For the text-containing cell, return its midpoint in (X, Y) coordinate format. 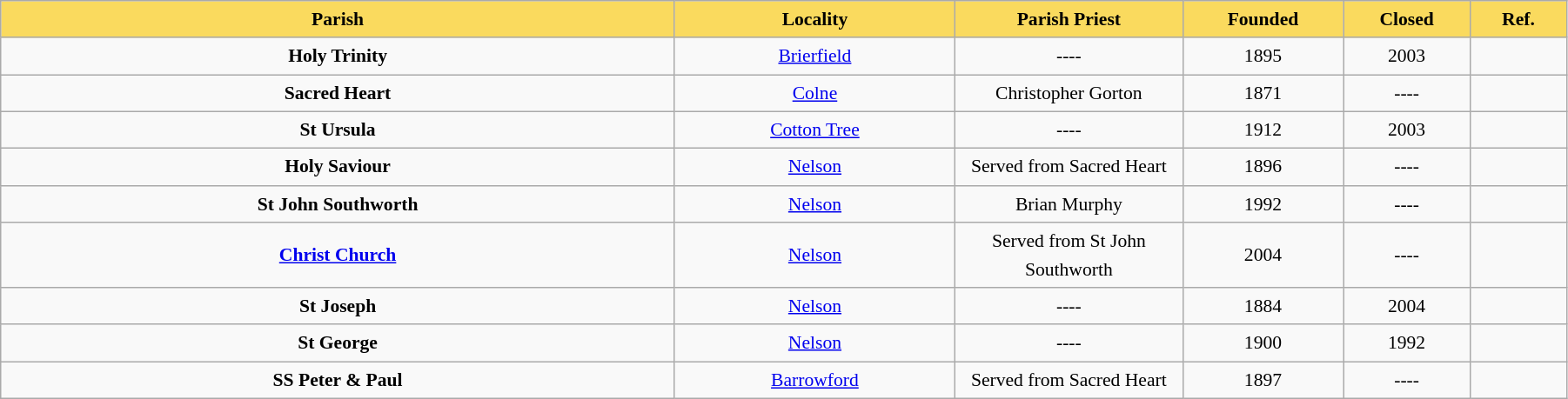
1900 (1263, 344)
1895 (1263, 57)
1897 (1263, 381)
Brian Murphy (1069, 205)
Ref. (1518, 19)
Closed (1407, 19)
Barrowford (814, 381)
1896 (1263, 167)
Parish Priest (1069, 19)
Brierfield (814, 57)
Parish (338, 19)
St John Southworth (338, 205)
Locality (814, 19)
Cotton Tree (814, 130)
Christ Church (338, 256)
Served from St John Southworth (1069, 256)
1884 (1263, 306)
Holy Trinity (338, 57)
Colne (814, 94)
St Ursula (338, 130)
SS Peter & Paul (338, 381)
Sacred Heart (338, 94)
St George (338, 344)
1871 (1263, 94)
Founded (1263, 19)
St Joseph (338, 306)
Holy Saviour (338, 167)
1912 (1263, 130)
Christopher Gorton (1069, 94)
